Determine the [x, y] coordinate at the center of the cell enclosing the given text.  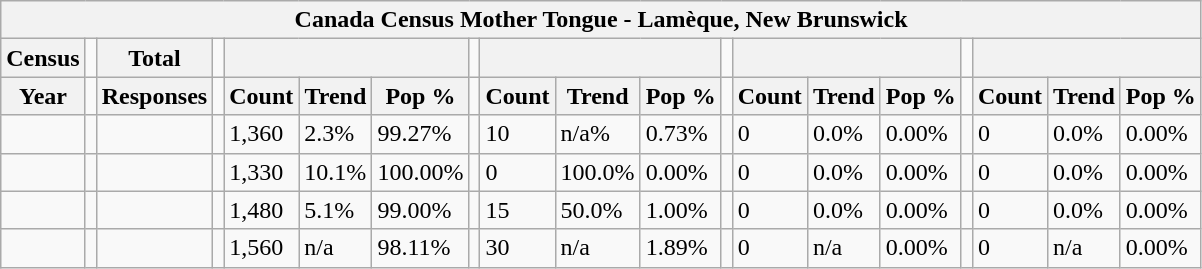
99.00% [420, 210]
1,360 [262, 134]
0.73% [680, 134]
15 [518, 210]
n/a% [598, 134]
5.1% [336, 210]
1,330 [262, 172]
98.11% [420, 248]
Census [43, 58]
30 [518, 248]
2.3% [336, 134]
50.0% [598, 210]
99.27% [420, 134]
1.89% [680, 248]
100.00% [420, 172]
Responses [154, 96]
1,480 [262, 210]
Canada Census Mother Tongue - Lamèque, New Brunswick [602, 20]
10 [518, 134]
Year [43, 96]
10.1% [336, 172]
Total [154, 58]
1.00% [680, 210]
100.0% [598, 172]
1,560 [262, 248]
